Return [X, Y] of the center of cell containing provided text 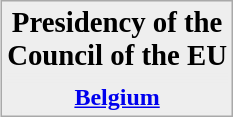
Belgium [118, 97]
Presidency of theCouncil of the EU [118, 38]
